Pinpoint the cell where the given text exists, returning its (x, y) midpoint coordinate. 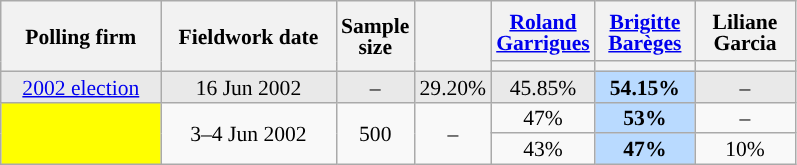
45.85% (543, 86)
10% (745, 150)
16 Jun 2002 (248, 86)
Fieldwork date (248, 36)
Polling firm (81, 36)
Roland Garrigues (543, 31)
29.20% (452, 86)
2002 election (81, 86)
500 (375, 133)
54.15% (645, 86)
Samplesize (375, 36)
Brigitte Barèges (645, 31)
3–4 Jun 2002 (248, 133)
53% (645, 118)
43% (543, 150)
Liliane Garcia (745, 31)
